Detect which cell encompasses the target text, then output its [x, y] center coordinate. 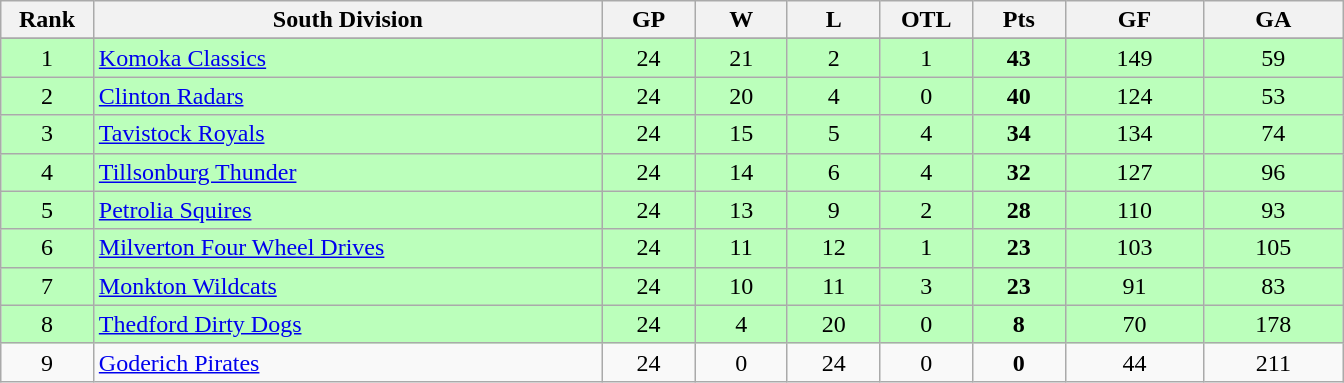
Pts [1020, 20]
134 [1134, 134]
14 [742, 172]
59 [1274, 58]
Thedford Dirty Dogs [348, 324]
96 [1274, 172]
South Division [348, 20]
32 [1020, 172]
13 [742, 210]
91 [1134, 286]
74 [1274, 134]
Rank [48, 20]
Monkton Wildcats [348, 286]
Clinton Radars [348, 96]
124 [1134, 96]
70 [1134, 324]
OTL [926, 20]
GP [648, 20]
149 [1134, 58]
40 [1020, 96]
15 [742, 134]
127 [1134, 172]
21 [742, 58]
Goderich Pirates [348, 362]
GA [1274, 20]
43 [1020, 58]
34 [1020, 134]
12 [834, 248]
211 [1274, 362]
10 [742, 286]
GF [1134, 20]
Petrolia Squires [348, 210]
93 [1274, 210]
83 [1274, 286]
W [742, 20]
105 [1274, 248]
178 [1274, 324]
7 [48, 286]
103 [1134, 248]
53 [1274, 96]
Milverton Four Wheel Drives [348, 248]
28 [1020, 210]
110 [1134, 210]
Tillsonburg Thunder [348, 172]
44 [1134, 362]
L [834, 20]
Komoka Classics [348, 58]
Tavistock Royals [348, 134]
